Extract the (x, y) coordinate from the center of the cell holding the provided text.  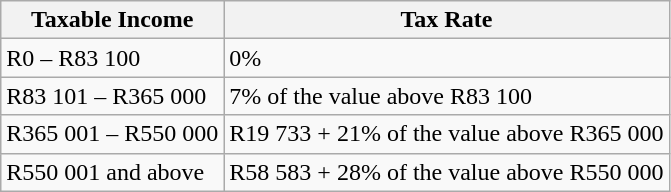
R550 001 and above (112, 172)
Tax Rate (446, 20)
R83 101 – R365 000 (112, 96)
R19 733 + 21% of the value above R365 000 (446, 134)
Taxable Income (112, 20)
7% of the value above R83 100 (446, 96)
R365 001 – R550 000 (112, 134)
R0 – R83 100 (112, 58)
R58 583 + 28% of the value above R550 000 (446, 172)
0% (446, 58)
